Capture the cell that displays the provided text and extract its (x, y) central coordinate. 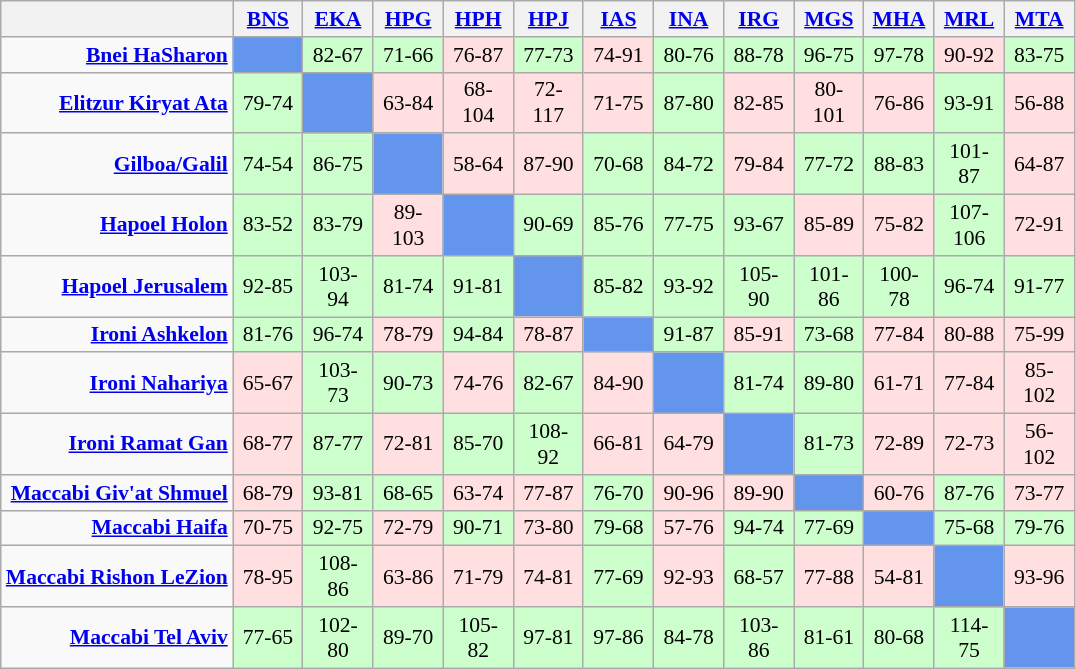
103-86 (759, 638)
85-82 (618, 286)
108-86 (338, 576)
IAS (618, 19)
INA (689, 19)
107-106 (969, 226)
79-74 (268, 102)
Ironi Ashkelon (117, 335)
Hapoel Holon (117, 226)
83-52 (268, 226)
60-76 (899, 493)
79-76 (1039, 528)
100-78 (899, 286)
90-96 (689, 493)
MHA (899, 19)
72-117 (548, 102)
87-80 (689, 102)
HPG (408, 19)
54-81 (899, 576)
86-75 (338, 164)
93-67 (759, 226)
61-71 (899, 384)
68-104 (478, 102)
101-86 (829, 286)
75-82 (899, 226)
83-75 (1039, 55)
68-79 (268, 493)
103-94 (338, 286)
94-74 (759, 528)
74-54 (268, 164)
89-70 (408, 638)
85-76 (618, 226)
77-65 (268, 638)
Maccabi Rishon LeZion (117, 576)
77-75 (689, 226)
87-77 (338, 444)
88-78 (759, 55)
76-70 (618, 493)
HPJ (548, 19)
85-70 (478, 444)
64-87 (1039, 164)
82-85 (759, 102)
97-86 (618, 638)
78-79 (408, 335)
87-76 (969, 493)
73-80 (548, 528)
93-96 (1039, 576)
63-86 (408, 576)
70-75 (268, 528)
108-92 (548, 444)
91-87 (689, 335)
80-88 (969, 335)
66-81 (618, 444)
68-57 (759, 576)
Maccabi Giv'at Shmuel (117, 493)
92-75 (338, 528)
85-89 (829, 226)
102-80 (338, 638)
91-77 (1039, 286)
72-79 (408, 528)
91-81 (478, 286)
58-64 (478, 164)
81-76 (268, 335)
80-101 (829, 102)
72-73 (969, 444)
72-91 (1039, 226)
79-84 (759, 164)
71-79 (478, 576)
105-90 (759, 286)
71-75 (618, 102)
85-102 (1039, 384)
HPH (478, 19)
64-79 (689, 444)
68-65 (408, 493)
68-77 (268, 444)
81-73 (829, 444)
76-87 (478, 55)
103-73 (338, 384)
79-68 (618, 528)
81-61 (829, 638)
83-79 (338, 226)
BNS (268, 19)
MGS (829, 19)
97-78 (899, 55)
57-76 (689, 528)
MTA (1039, 19)
97-81 (548, 638)
76-86 (899, 102)
90-69 (548, 226)
93-81 (338, 493)
77-73 (548, 55)
Maccabi Tel Aviv (117, 638)
Hapoel Jerusalem (117, 286)
74-81 (548, 576)
EKA (338, 19)
93-91 (969, 102)
94-84 (478, 335)
80-76 (689, 55)
73-77 (1039, 493)
89-103 (408, 226)
114-75 (969, 638)
Gilboa/Galil (117, 164)
84-90 (618, 384)
77-87 (548, 493)
89-90 (759, 493)
88-83 (899, 164)
73-68 (829, 335)
Ironi Ramat Gan (117, 444)
56-88 (1039, 102)
93-92 (689, 286)
72-81 (408, 444)
78-87 (548, 335)
74-76 (478, 384)
63-74 (478, 493)
75-99 (1039, 335)
75-68 (969, 528)
MRL (969, 19)
56-102 (1039, 444)
96-75 (829, 55)
80-68 (899, 638)
77-72 (829, 164)
77-88 (829, 576)
84-72 (689, 164)
101-87 (969, 164)
Ironi Nahariya (117, 384)
Bnei HaSharon (117, 55)
63-84 (408, 102)
89-80 (829, 384)
92-85 (268, 286)
Elitzur Kiryat Ata (117, 102)
78-95 (268, 576)
74-91 (618, 55)
90-73 (408, 384)
87-90 (548, 164)
70-68 (618, 164)
71-66 (408, 55)
85-91 (759, 335)
IRG (759, 19)
105-82 (478, 638)
90-92 (969, 55)
92-93 (689, 576)
65-67 (268, 384)
Maccabi Haifa (117, 528)
90-71 (478, 528)
84-78 (689, 638)
72-89 (899, 444)
